Pinpoint the cell where the given text exists, returning its [x, y] midpoint coordinate. 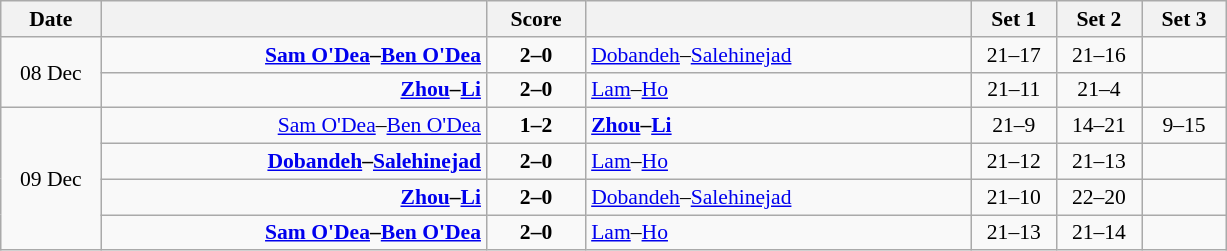
1–2 [536, 126]
21–16 [1098, 55]
Set 1 [1014, 19]
21–10 [1014, 197]
21–12 [1014, 162]
14–21 [1098, 126]
Date [51, 19]
Set 2 [1098, 19]
21–11 [1014, 90]
21–4 [1098, 90]
08 Dec [51, 72]
9–15 [1184, 126]
21–17 [1014, 55]
21–14 [1098, 233]
21–9 [1014, 126]
22–20 [1098, 197]
Score [536, 19]
09 Dec [51, 179]
Set 3 [1184, 19]
